Detect which cell encompasses the target text, then output its (x, y) center coordinate. 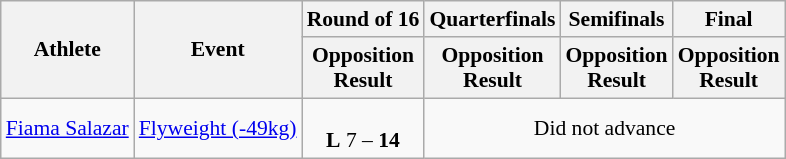
L 7 – 14 (364, 128)
Quarterfinals (492, 19)
Fiama Salazar (68, 128)
Semifinals (616, 19)
Did not advance (604, 128)
Athlete (68, 50)
Final (729, 19)
Flyweight (-49kg) (218, 128)
Event (218, 50)
Round of 16 (364, 19)
